Locate the cell with the specified text and output its (x, y) center coordinate. 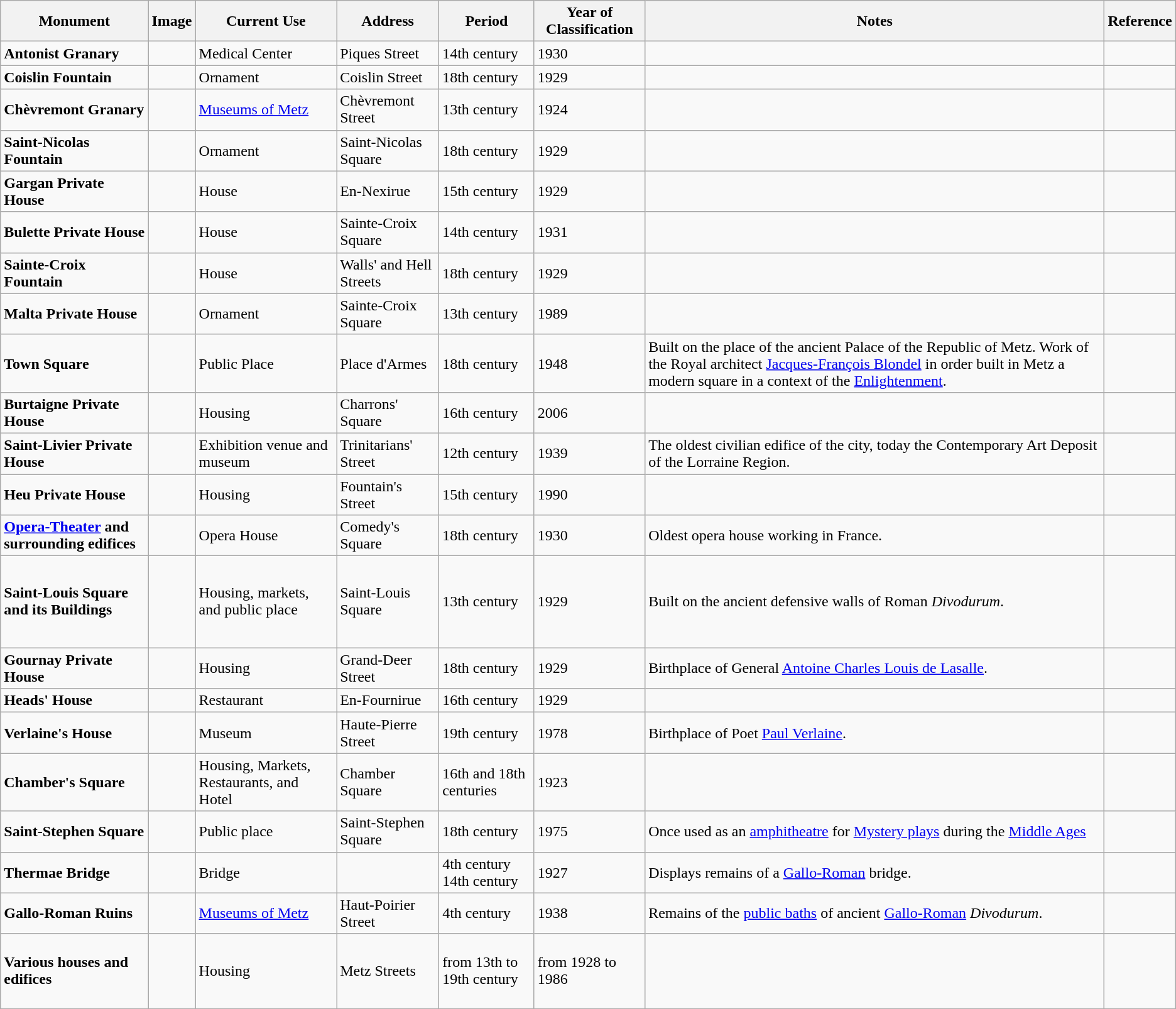
Exhibition venue and museum (266, 454)
En-Nexirue (388, 191)
Various houses and edifices (74, 971)
12th century (487, 454)
Notes (874, 21)
Built on the ancient defensive walls of Roman Divodurum. (874, 602)
4th century14th century (487, 872)
Reference (1140, 21)
Malta Private House (74, 314)
Saint-Louis Square (388, 602)
Chamber's Square (74, 782)
Metz Streets (388, 971)
Address (388, 21)
Piques Street (388, 53)
Chèvremont Granary (74, 109)
Saint-Nicolas Square (388, 151)
2006 (589, 412)
from 1928 to 1986 (589, 971)
Verlaine's House (74, 733)
16th and 18th centuries (487, 782)
1978 (589, 733)
Charrons' Square (388, 412)
1938 (589, 914)
Restaurant (266, 701)
4th century (487, 914)
Housing, markets, and public place (266, 602)
1990 (589, 494)
Trinitarians' Street (388, 454)
Grand-Deer Street (388, 668)
Museum (266, 733)
Birthplace of General Antoine Charles Louis de Lasalle. (874, 668)
Remains of the public baths of ancient Gallo-Roman Divodurum. (874, 914)
Thermae Bridge (74, 872)
Image (172, 21)
Heu Private House (74, 494)
Period (487, 21)
En-Fournirue (388, 701)
1989 (589, 314)
Place d'Armes (388, 363)
1948 (589, 363)
Chamber Square (388, 782)
Oldest opera house working in France. (874, 535)
1924 (589, 109)
Gournay Private House (74, 668)
Sainte-Croix Fountain (74, 273)
Burtaigne Private House (74, 412)
Saint-Louis Square and its Buildings (74, 602)
Year of Classification (589, 21)
Saint-Livier Private House (74, 454)
Housing, Markets, Restaurants, and Hotel (266, 782)
Walls' and Hell Streets (388, 273)
Heads' House (74, 701)
1975 (589, 832)
Opera-Theater and surrounding edifices (74, 535)
Coislin Street (388, 77)
Gallo-Roman Ruins (74, 914)
1939 (589, 454)
Chèvremont Street (388, 109)
Bulette Private House (74, 232)
Birthplace of Poet Paul Verlaine. (874, 733)
Monument (74, 21)
Once used as an amphitheatre for Mystery plays during the Middle Ages (874, 832)
Fountain's Street (388, 494)
Comedy's Square (388, 535)
Bridge (266, 872)
1931 (589, 232)
Coislin Fountain (74, 77)
Opera House (266, 535)
Antonist Granary (74, 53)
19th century (487, 733)
Haute-Pierre Street (388, 733)
from 13th to 19th century (487, 971)
Town Square (74, 363)
Saint-Nicolas Fountain (74, 151)
Public place (266, 832)
The oldest civilian edifice of the city, today the Contemporary Art Deposit of the Lorraine Region. (874, 454)
Displays remains of a Gallo-Roman bridge. (874, 872)
1927 (589, 872)
Haut-Poirier Street (388, 914)
Current Use (266, 21)
Public Place (266, 363)
1923 (589, 782)
Medical Center (266, 53)
Gargan Private House (74, 191)
